From the cell containing the given text, extract its center point as [X, Y] coordinate. 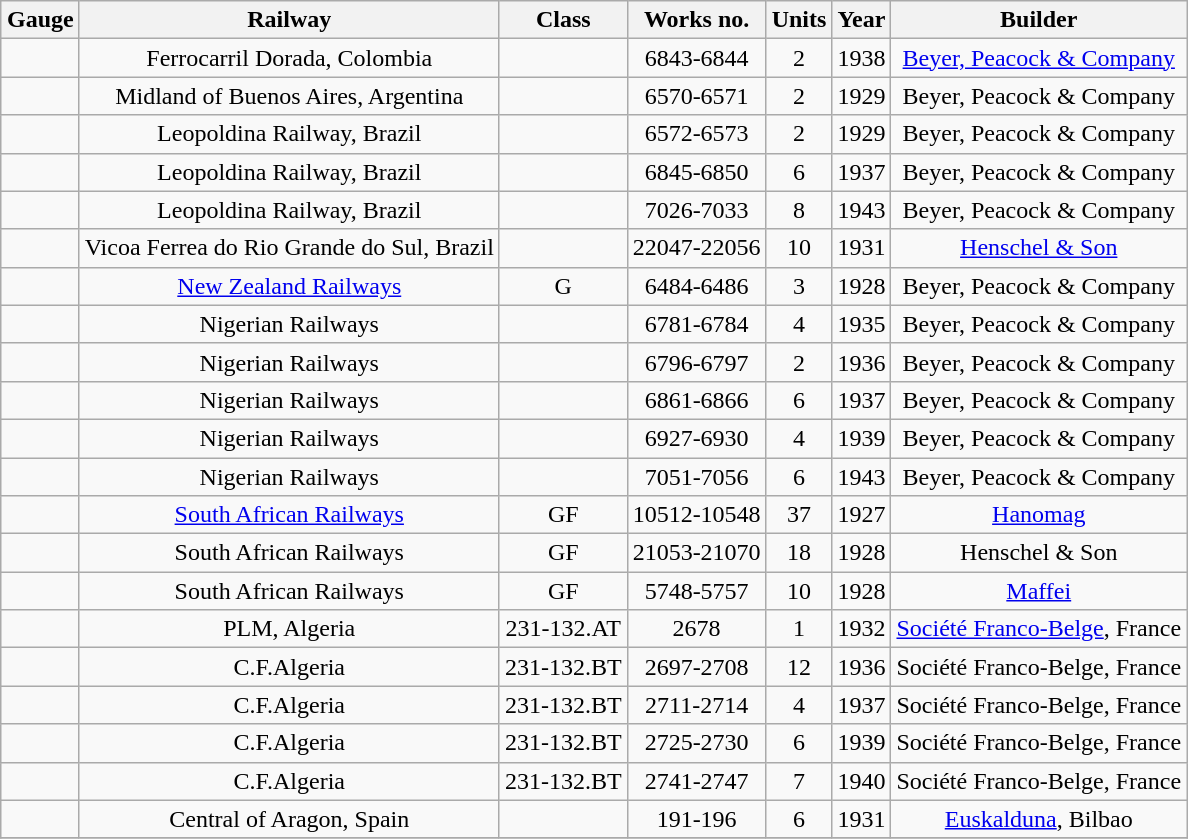
6484-6486 [696, 286]
191-196 [696, 819]
1932 [862, 629]
6861-6866 [696, 400]
Vicoa Ferrea do Rio Grande do Sul, Brazil [289, 248]
Year [862, 20]
18 [799, 553]
22047-22056 [696, 248]
5748-5757 [696, 591]
6843-6844 [696, 58]
10512-10548 [696, 515]
7051-7056 [696, 477]
Class [563, 20]
1927 [862, 515]
1940 [862, 781]
21053-21070 [696, 553]
G [563, 286]
8 [799, 210]
37 [799, 515]
6570-6571 [696, 96]
Euskalduna, Bilbao [1039, 819]
Hanomag [1039, 515]
2678 [696, 629]
Gauge [40, 20]
2741-2747 [696, 781]
Works no. [696, 20]
New Zealand Railways [289, 286]
PLM, Algeria [289, 629]
1938 [862, 58]
7026-7033 [696, 210]
1935 [862, 324]
Midland of Buenos Aires, Argentina [289, 96]
Central of Aragon, Spain [289, 819]
6781-6784 [696, 324]
6572-6573 [696, 134]
7 [799, 781]
6845-6850 [696, 172]
2725-2730 [696, 743]
231-132.AT [563, 629]
12 [799, 667]
2697-2708 [696, 667]
6927-6930 [696, 438]
1 [799, 629]
3 [799, 286]
6796-6797 [696, 362]
2711-2714 [696, 705]
Units [799, 20]
Maffei [1039, 591]
Ferrocarril Dorada, Colombia [289, 58]
Builder [1039, 20]
Railway [289, 20]
